Find where the given text appears and provide that cell's center as [X, Y] coordinate. 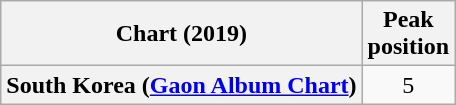
Chart (2019) [182, 34]
Peak position [408, 34]
South Korea (Gaon Album Chart) [182, 85]
5 [408, 85]
